Find where the given text appears and provide that cell's center as [X, Y] coordinate. 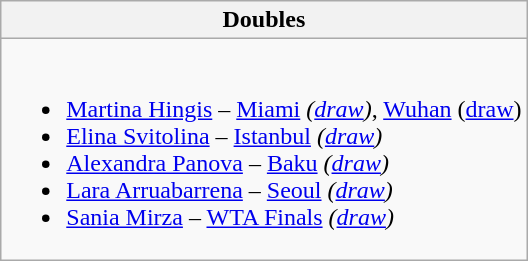
Doubles [264, 20]
